Capture the cell that displays the provided text and extract its (x, y) central coordinate. 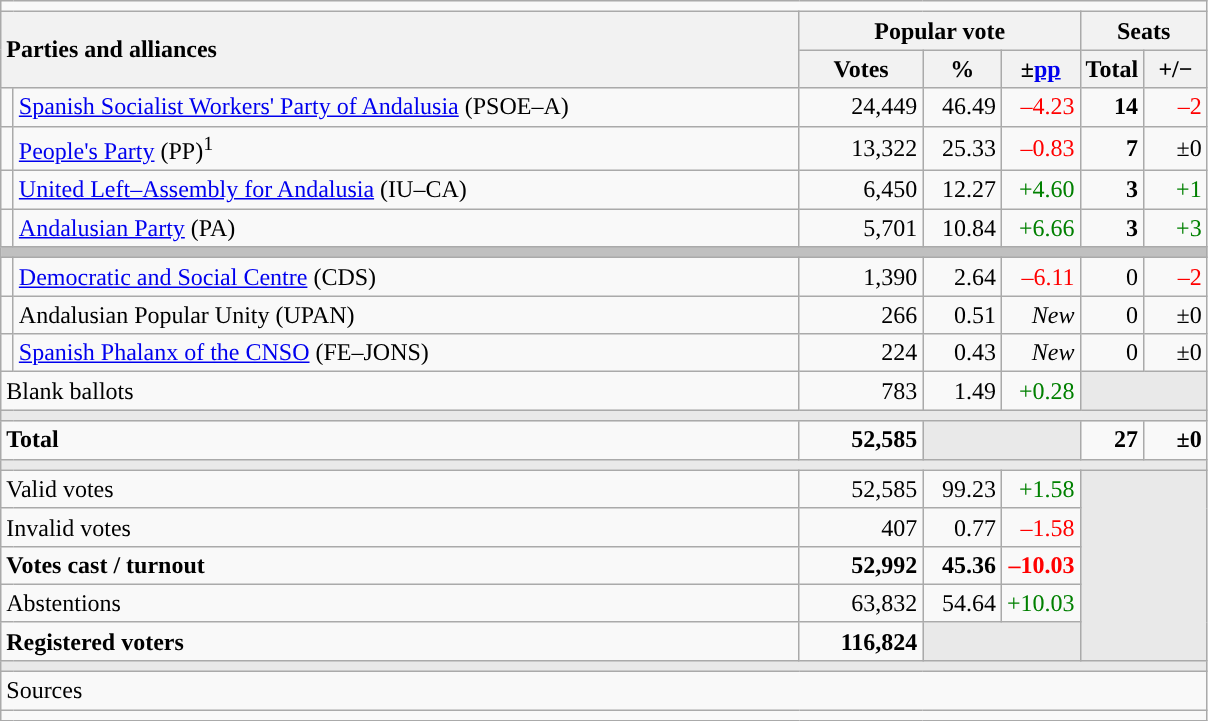
10.84 (962, 228)
224 (861, 353)
+4.60 (1040, 190)
2.64 (962, 277)
Invalid votes (400, 527)
Registered voters (400, 641)
–0.83 (1040, 148)
54.64 (962, 603)
People's Party (PP)1 (406, 148)
+6.66 (1040, 228)
–6.11 (1040, 277)
0.77 (962, 527)
12.27 (962, 190)
Andalusian Party (PA) (406, 228)
+1 (1176, 190)
13,322 (861, 148)
–4.23 (1040, 107)
+0.28 (1040, 391)
14 (1112, 107)
Popular vote (940, 31)
99.23 (962, 489)
United Left–Assembly for Andalusia (IU–CA) (406, 190)
–10.03 (1040, 565)
Spanish Socialist Workers' Party of Andalusia (PSOE–A) (406, 107)
24,449 (861, 107)
266 (861, 315)
Andalusian Popular Unity (UPAN) (406, 315)
27 (1112, 440)
Blank ballots (400, 391)
–1.58 (1040, 527)
Democratic and Social Centre (CDS) (406, 277)
% (962, 69)
Parties and alliances (400, 50)
Seats (1144, 31)
Votes cast / turnout (400, 565)
+10.03 (1040, 603)
Votes (861, 69)
Spanish Phalanx of the CNSO (FE–JONS) (406, 353)
+/− (1176, 69)
1,390 (861, 277)
63,832 (861, 603)
0.51 (962, 315)
1.49 (962, 391)
6,450 (861, 190)
Valid votes (400, 489)
25.33 (962, 148)
±pp (1040, 69)
45.36 (962, 565)
5,701 (861, 228)
116,824 (861, 641)
783 (861, 391)
0.43 (962, 353)
+1.58 (1040, 489)
407 (861, 527)
46.49 (962, 107)
Sources (604, 691)
+3 (1176, 228)
52,992 (861, 565)
7 (1112, 148)
Abstentions (400, 603)
